Find where the given text appears and provide that cell's center as [x, y] coordinate. 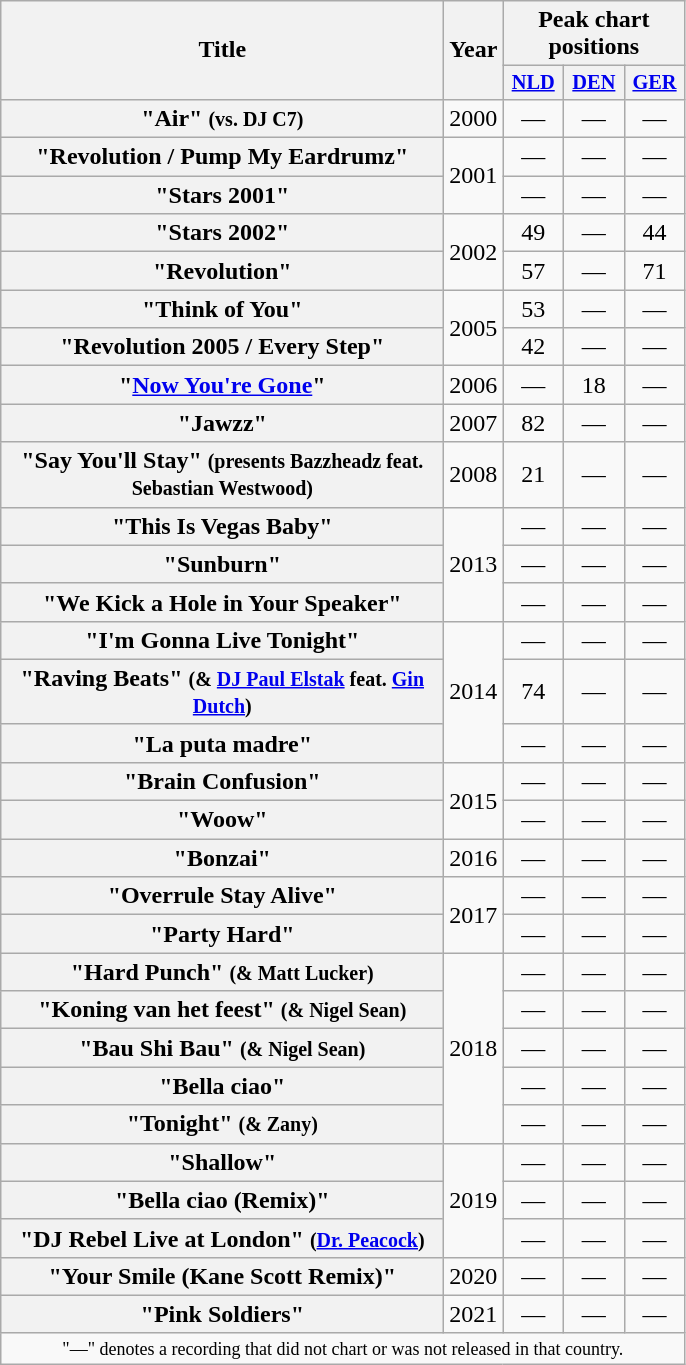
2002 [474, 252]
74 [534, 692]
2018 [474, 1048]
"Woow" [222, 820]
2005 [474, 328]
"This Is Vegas Baby" [222, 526]
"Shallow" [222, 1162]
44 [654, 233]
2020 [474, 1276]
2008 [474, 474]
"Bau Shi Bau" (& Nigel Sean) [222, 1048]
2001 [474, 176]
"Jawzz" [222, 423]
NLD [534, 83]
57 [534, 271]
Year [474, 50]
"Tonight" (& Zany) [222, 1124]
"Stars 2001" [222, 195]
"Overrule Stay Alive" [222, 896]
"Hard Punch" (& Matt Lucker) [222, 972]
18 [594, 385]
"La puta madre" [222, 743]
2015 [474, 800]
"DJ Rebel Live at London" (Dr. Peacock) [222, 1238]
"Now You're Gone" [222, 385]
21 [534, 474]
"Bonzai" [222, 858]
71 [654, 271]
82 [534, 423]
"Revolution / Pump My Eardrumz" [222, 157]
"Revolution 2005 / Every Step" [222, 347]
"—" denotes a recording that did not chart or was not released in that country. [343, 1348]
"Pink Soldiers" [222, 1314]
"I'm Gonna Live Tonight" [222, 640]
2017 [474, 915]
"Think of You" [222, 309]
"Air" (vs. DJ C7) [222, 118]
Peak chart positions [594, 34]
2007 [474, 423]
2021 [474, 1314]
"Raving Beats" (& DJ Paul Elstak feat. Gin Dutch) [222, 692]
"Your Smile (Kane Scott Remix)" [222, 1276]
49 [534, 233]
"Stars 2002" [222, 233]
Title [222, 50]
"We Kick a Hole in Your Speaker" [222, 602]
DEN [594, 83]
"Bella ciao" [222, 1086]
2016 [474, 858]
2013 [474, 564]
GER [654, 83]
"Koning van het feest" (& Nigel Sean) [222, 1010]
2014 [474, 692]
2006 [474, 385]
"Bella ciao (Remix)" [222, 1200]
2000 [474, 118]
"Brain Confusion" [222, 781]
42 [534, 347]
2019 [474, 1200]
"Party Hard" [222, 934]
"Revolution" [222, 271]
"Sunburn" [222, 564]
53 [534, 309]
"Say You'll Stay" (presents Bazzheadz feat. Sebastian Westwood) [222, 474]
